Scan for the cell matching the given text and deliver its (X, Y) coordinate at center. 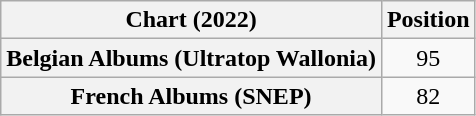
Position (428, 20)
French Albums (SNEP) (192, 96)
82 (428, 96)
Chart (2022) (192, 20)
Belgian Albums (Ultratop Wallonia) (192, 58)
95 (428, 58)
